Capture the cell that displays the provided text and extract its [x, y] central coordinate. 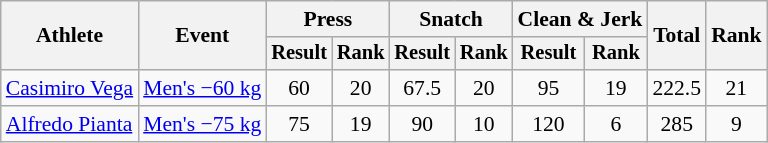
21 [736, 88]
Alfredo Pianta [70, 124]
60 [299, 88]
222.5 [676, 88]
95 [549, 88]
Total [676, 36]
Clean & Jerk [580, 19]
Men's −60 kg [202, 88]
10 [484, 124]
Athlete [70, 36]
Men's −75 kg [202, 124]
285 [676, 124]
75 [299, 124]
120 [549, 124]
9 [736, 124]
Event [202, 36]
6 [616, 124]
67.5 [422, 88]
Press [328, 19]
Casimiro Vega [70, 88]
90 [422, 124]
Snatch [450, 19]
